Capture the cell that displays the provided text and extract its (X, Y) central coordinate. 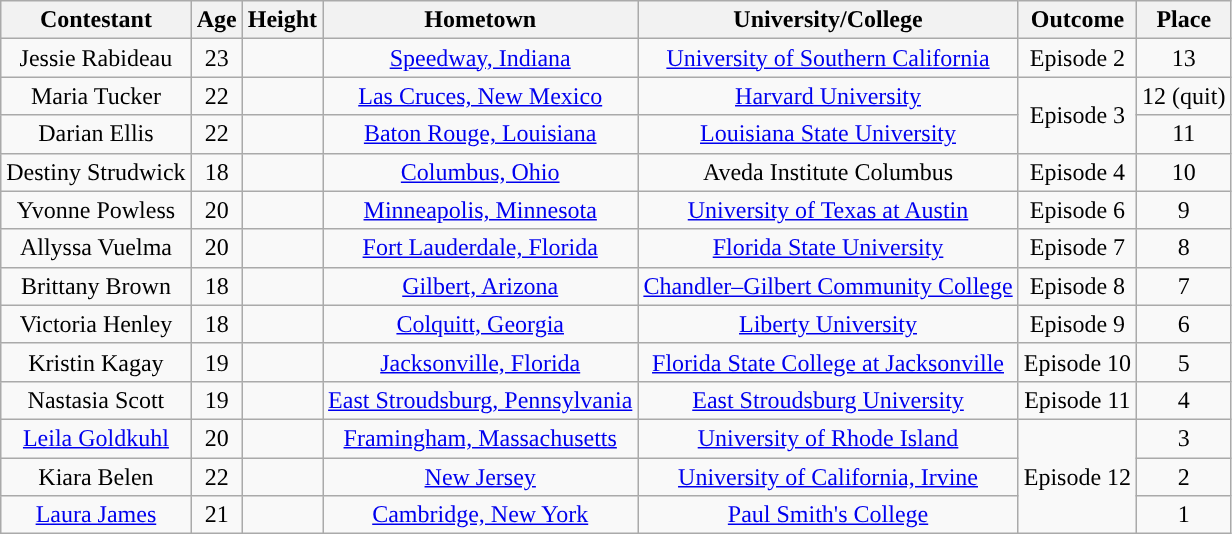
5 (1184, 362)
University of Texas at Austin (828, 210)
Louisiana State University (828, 134)
Episode 4 (1077, 172)
Episode 7 (1077, 248)
Leila Goldkuhl (96, 438)
Kristin Kagay (96, 362)
Jessie Rabideau (96, 58)
Colquitt, Georgia (480, 324)
Paul Smith's College (828, 515)
Florida State College at Jacksonville (828, 362)
13 (1184, 58)
2 (1184, 477)
Hometown (480, 20)
Chandler–Gilbert Community College (828, 286)
Columbus, Ohio (480, 172)
1 (1184, 515)
Las Cruces, New Mexico (480, 96)
Age (216, 20)
Episode 12 (1077, 476)
Maria Tucker (96, 96)
4 (1184, 400)
Destiny Strudwick (96, 172)
Place (1184, 20)
Darian Ellis (96, 134)
Episode 8 (1077, 286)
11 (1184, 134)
Framingham, Massachusetts (480, 438)
7 (1184, 286)
Speedway, Indiana (480, 58)
Episode 6 (1077, 210)
Jacksonville, Florida (480, 362)
New Jersey (480, 477)
Yvonne Powless (96, 210)
University/College (828, 20)
23 (216, 58)
East Stroudsburg, Pennsylvania (480, 400)
Aveda Institute Columbus (828, 172)
Liberty University (828, 324)
Height (282, 20)
Episode 11 (1077, 400)
Episode 2 (1077, 58)
Outcome (1077, 20)
Baton Rouge, Louisiana (480, 134)
East Stroudsburg University (828, 400)
Allyssa Vuelma (96, 248)
University of Southern California (828, 58)
Kiara Belen (96, 477)
Laura James (96, 515)
Cambridge, New York (480, 515)
Episode 3 (1077, 115)
Harvard University (828, 96)
Fort Lauderdale, Florida (480, 248)
Florida State University (828, 248)
Episode 10 (1077, 362)
Contestant (96, 20)
University of California, Irvine (828, 477)
10 (1184, 172)
6 (1184, 324)
3 (1184, 438)
Brittany Brown (96, 286)
12 (quit) (1184, 96)
University of Rhode Island (828, 438)
8 (1184, 248)
Gilbert, Arizona (480, 286)
Victoria Henley (96, 324)
Nastasia Scott (96, 400)
9 (1184, 210)
21 (216, 515)
Minneapolis, Minnesota (480, 210)
Episode 9 (1077, 324)
